Identify which cell holds the provided text, then report its (x, y) central coordinate. 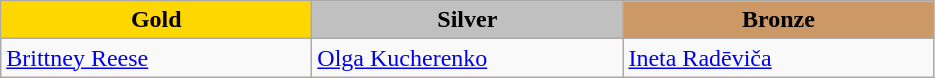
Brittney Reese (156, 58)
Olga Kucherenko (468, 58)
Gold (156, 20)
Bronze (778, 20)
Silver (468, 20)
Ineta Radēviča (778, 58)
